Locate the cell with the specified text and output its (X, Y) center coordinate. 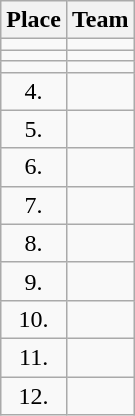
6. (34, 167)
9. (34, 281)
8. (34, 243)
4. (34, 91)
12. (34, 395)
Place (34, 20)
Team (100, 20)
7. (34, 205)
5. (34, 129)
10. (34, 319)
11. (34, 357)
